Capture the cell that displays the provided text and extract its (x, y) central coordinate. 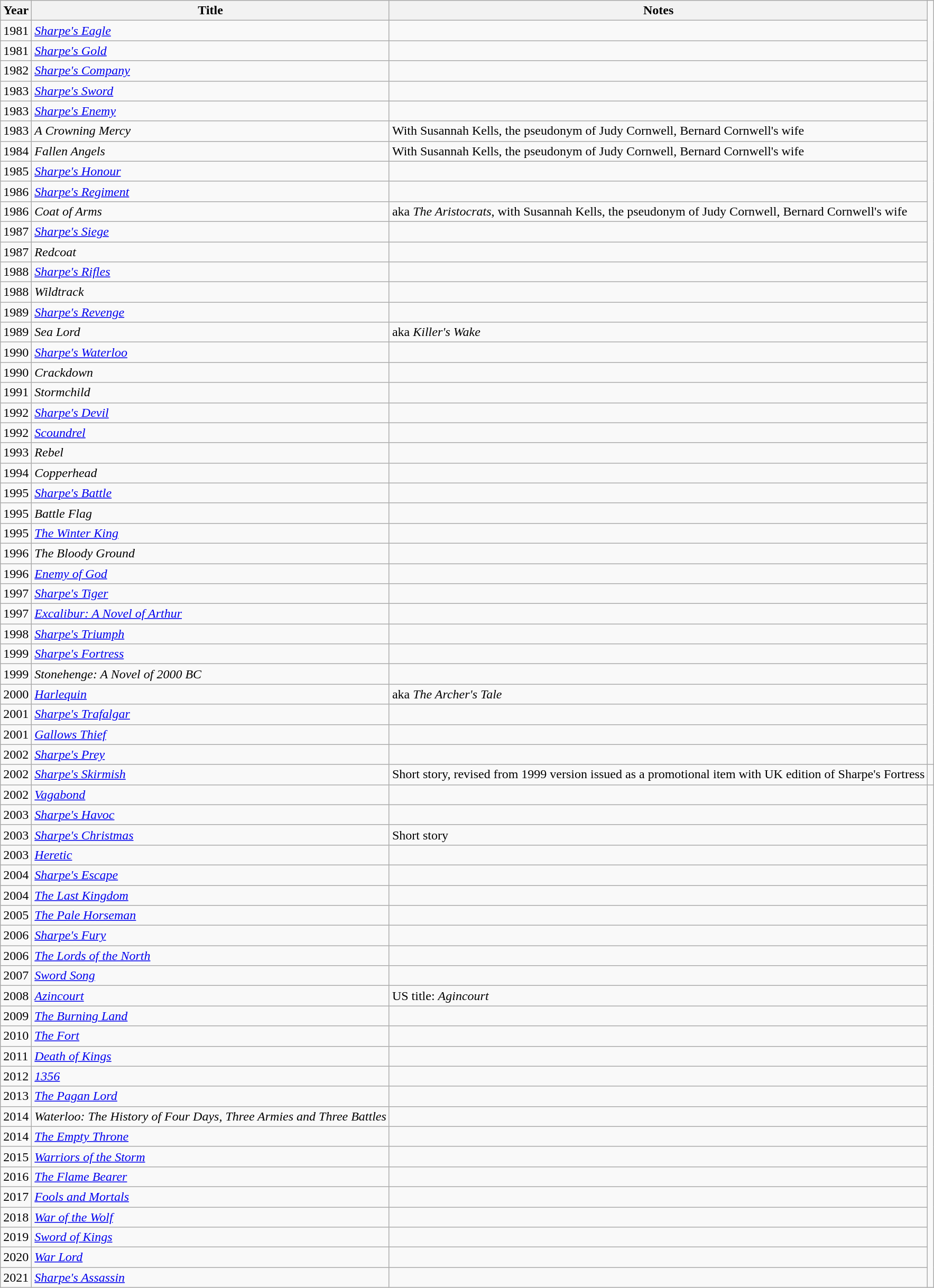
Sharpe's Triumph (210, 634)
Sharpe's Siege (210, 231)
Year (16, 11)
Sharpe's Honour (210, 171)
1984 (16, 151)
2011 (16, 1056)
The Fort (210, 1036)
Enemy of God (210, 573)
Short story (658, 835)
The Burning Land (210, 1016)
aka Killer's Wake (658, 332)
Title (210, 11)
The Pagan Lord (210, 1096)
US title: Agincourt (658, 996)
2021 (16, 1277)
Azincourt (210, 996)
Sharpe's Sword (210, 91)
Gallows Thief (210, 734)
Sharpe's Eagle (210, 31)
2015 (16, 1156)
Coat of Arms (210, 211)
2012 (16, 1076)
Short story, revised from 1999 version issued as a promotional item with UK edition of Sharpe's Fortress (658, 774)
Sharpe's Company (210, 71)
1991 (16, 393)
Death of Kings (210, 1056)
Sharpe's Battle (210, 493)
Notes (658, 11)
Sharpe's Fortress (210, 654)
Scoundrel (210, 433)
Sharpe's Waterloo (210, 352)
1994 (16, 473)
Stonehenge: A Novel of 2000 BC (210, 674)
2000 (16, 694)
Rebel (210, 453)
Sword Song (210, 976)
The Flame Bearer (210, 1177)
Sharpe's Escape (210, 875)
The Lords of the North (210, 956)
The Bloody Ground (210, 553)
1982 (16, 71)
The Empty Throne (210, 1136)
Sharpe's Gold (210, 51)
Harlequin (210, 694)
2016 (16, 1177)
Sharpe's Havoc (210, 815)
1985 (16, 171)
Heretic (210, 855)
Sharpe's Rifles (210, 272)
Fools and Mortals (210, 1197)
Battle Flag (210, 513)
2018 (16, 1217)
2019 (16, 1237)
Waterloo: The History of Four Days, Three Armies and Three Battles (210, 1116)
Sharpe's Skirmish (210, 774)
1993 (16, 453)
Fallen Angels (210, 151)
aka The Aristocrats, with Susannah Kells, the pseudonym of Judy Cornwell, Bernard Cornwell's wife (658, 211)
aka The Archer's Tale (658, 694)
Vagabond (210, 795)
Sharpe's Enemy (210, 111)
War of the Wolf (210, 1217)
Copperhead (210, 473)
War Lord (210, 1257)
Sharpe's Prey (210, 754)
2005 (16, 916)
Sea Lord (210, 332)
Sharpe's Revenge (210, 312)
Wildtrack (210, 292)
The Winter King (210, 533)
2007 (16, 976)
2013 (16, 1096)
Sharpe's Assassin (210, 1277)
2020 (16, 1257)
The Pale Horseman (210, 916)
Crackdown (210, 372)
Sharpe's Devil (210, 413)
2009 (16, 1016)
Sword of Kings (210, 1237)
Excalibur: A Novel of Arthur (210, 614)
Stormchild (210, 393)
2010 (16, 1036)
2008 (16, 996)
Sharpe's Fury (210, 936)
Sharpe's Christmas (210, 835)
The Last Kingdom (210, 895)
Redcoat (210, 252)
Sharpe's Trafalgar (210, 714)
2017 (16, 1197)
A Crowning Mercy (210, 131)
1356 (210, 1076)
Sharpe's Tiger (210, 594)
Warriors of the Storm (210, 1156)
1998 (16, 634)
Sharpe's Regiment (210, 191)
